Pinpoint the cell where the given text exists, returning its (x, y) midpoint coordinate. 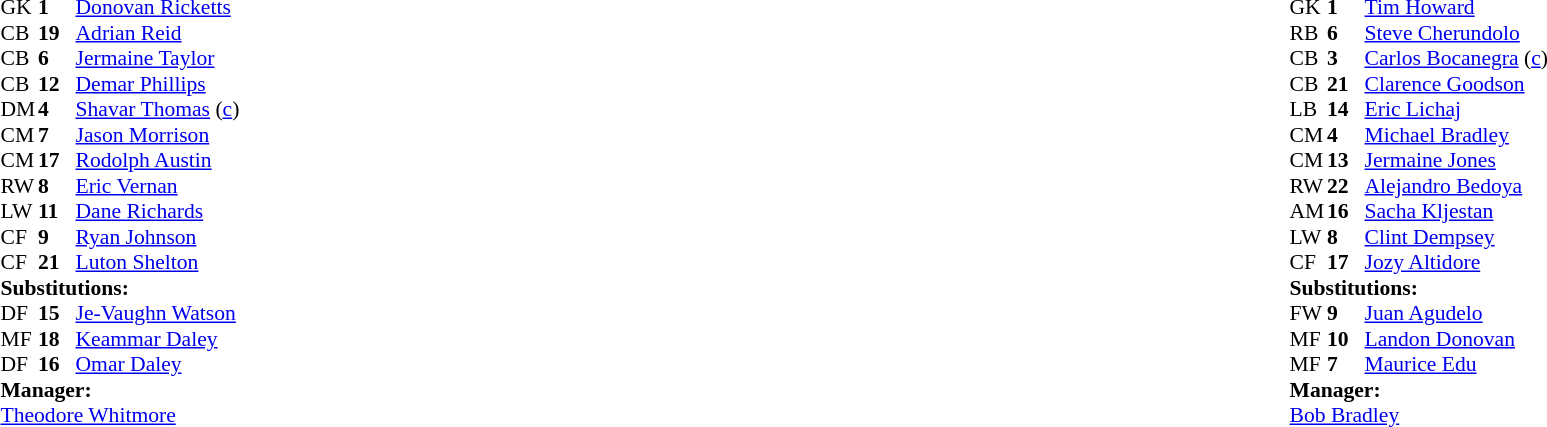
12 (57, 84)
Luton Shelton (158, 263)
Rodolph Austin (158, 161)
10 (1346, 339)
Manager: (120, 390)
Shavar Thomas (c) (158, 109)
DM (19, 109)
Jason Morrison (158, 135)
Je-Vaughn Watson (158, 313)
Keammar Daley (158, 339)
Eric Vernan (158, 186)
15 (57, 313)
Substitutions: (120, 288)
Dane Richards (158, 211)
FW (1309, 313)
Jermaine Taylor (158, 59)
RB (1309, 33)
19 (57, 33)
Omar Daley (158, 365)
LB (1309, 109)
AM (1309, 211)
Adrian Reid (158, 33)
11 (57, 211)
Demar Phillips (158, 84)
18 (57, 339)
3 (1346, 59)
22 (1346, 186)
13 (1346, 161)
Ryan Johnson (158, 237)
14 (1346, 109)
